Capture the cell that displays the provided text and extract its (x, y) central coordinate. 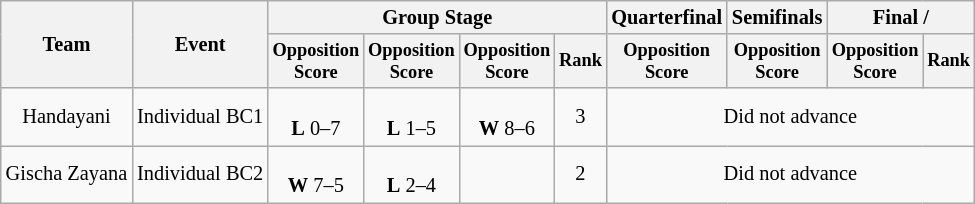
Final / (900, 17)
2 (581, 174)
Semifinals (777, 17)
L 2–4 (412, 174)
L 1–5 (412, 117)
3 (581, 117)
Gischa Zayana (66, 174)
L 0–7 (316, 117)
Individual BC2 (200, 174)
Team (66, 44)
Group Stage (437, 17)
W 7–5 (316, 174)
W 8–6 (507, 117)
Quarterfinal (666, 17)
Event (200, 44)
Handayani (66, 117)
Individual BC1 (200, 117)
